Identify which cell holds the provided text, then report its [X, Y] central coordinate. 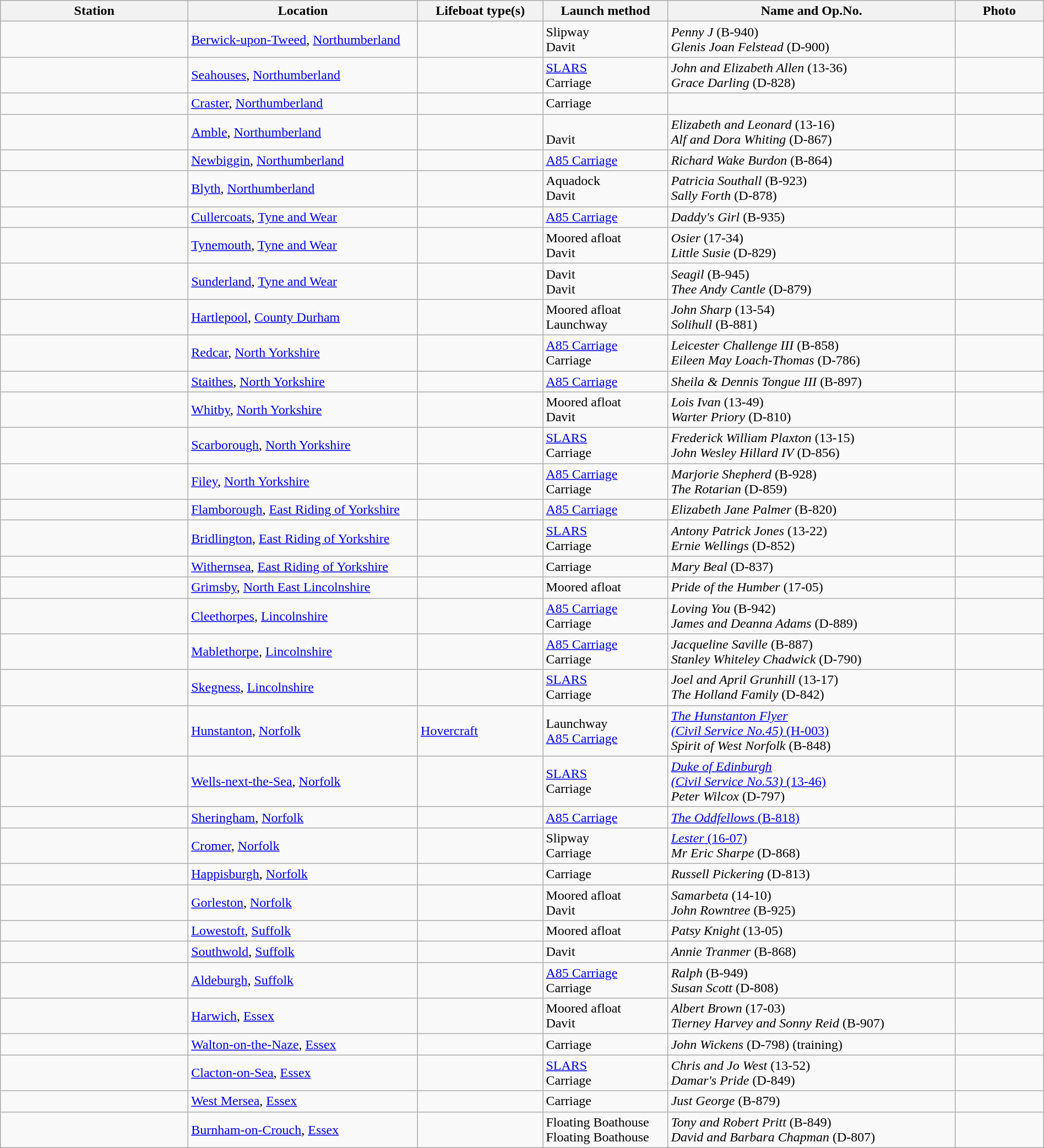
Launch method [606, 11]
Walton-on-the-Naze, Essex [303, 1044]
Gorleston, Norfolk [303, 902]
Samarbeta (14-10)John Rowntree (B-925) [812, 902]
LaunchwayA85 Carriage [606, 731]
Cleethorpes, Lincolnshire [303, 616]
Aldeburgh, Suffolk [303, 980]
Lester (16-07)Mr Eric Sharpe (D-868) [812, 846]
Lifeboat type(s) [480, 11]
Grimsby, North East Lincolnshire [303, 587]
Flamborough, East Riding of Yorkshire [303, 510]
Scarborough, North Yorkshire [303, 446]
Osier (17-34)Little Susie (D-829) [812, 246]
Location [303, 11]
Whitby, North Yorkshire [303, 410]
Leicester Challenge III (B-858)Eileen May Loach-Thomas (D-786) [812, 352]
Southwold, Suffolk [303, 952]
Richard Wake Burdon (B-864) [812, 160]
Withernsea, East Riding of Yorkshire [303, 567]
Joel and April Grunhill (13-17)The Holland Family (D-842) [812, 687]
Elizabeth and Leonard (13-16) Alf and Dora Whiting (D-867) [812, 132]
Hartlepool, County Durham [303, 317]
AquadockDavit [606, 188]
Hunstanton, Norfolk [303, 731]
SlipwayCarriage [606, 846]
Staithes, North Yorkshire [303, 382]
Sunderland, Tyne and Wear [303, 281]
John and Elizabeth Allen (13-36)Grace Darling (D-828) [812, 75]
Penny J (B-940)Glenis Joan Felstead (D-900) [812, 40]
Sheringham, Norfolk [303, 817]
Antony Patrick Jones (13-22)Ernie Wellings (D-852) [812, 538]
Cullercoats, Tyne and Wear [303, 217]
Chris and Jo West (13-52)Damar's Pride (D-849) [812, 1073]
Harwich, Essex [303, 1016]
Lois Ivan (13-49)Warter Priory (D-810) [812, 410]
Photo [999, 11]
Mary Beal (D-837) [812, 567]
Annie Tranmer (B-868) [812, 952]
Wells-next-the-Sea, Norfolk [303, 781]
West Mersea, Essex [303, 1101]
Blyth, Northumberland [303, 188]
Hovercraft [480, 731]
John Sharp (13-54)Solihull (B-881) [812, 317]
Seahouses, Northumberland [303, 75]
Tynemouth, Tyne and Wear [303, 246]
Tony and Robert Pritt (B-849)David and Barbara Chapman (D-807) [812, 1130]
Station [95, 11]
Cromer, Norfolk [303, 846]
The Oddfellows (B-818) [812, 817]
Clacton-on-Sea, Essex [303, 1073]
Burnham-on-Crouch, Essex [303, 1130]
Jacqueline Saville (B-887)Stanley Whiteley Chadwick (D-790) [812, 652]
Russell Pickering (D-813) [812, 874]
Berwick-upon-Tweed, Northumberland [303, 40]
Lowestoft, Suffolk [303, 931]
John Wickens (D-798) (training) [812, 1044]
Floating BoathouseFloating Boathouse [606, 1130]
Ralph (B-949)Susan Scott (D-808) [812, 980]
Patricia Southall (B-923)Sally Forth (D-878) [812, 188]
Daddy's Girl (B-935) [812, 217]
Just George (B-879) [812, 1101]
Duke of Edinburgh(Civil Service No.53) (13-46)Peter Wilcox (D-797) [812, 781]
Loving You (B-942)James and Deanna Adams (D-889) [812, 616]
Name and Op.No. [812, 11]
Albert Brown (17-03)Tierney Harvey and Sonny Reid (B-907) [812, 1016]
Pride of the Humber (17-05) [812, 587]
Marjorie Shepherd (B-928)The Rotarian (D-859) [812, 481]
Skegness, Lincolnshire [303, 687]
Newbiggin, Northumberland [303, 160]
Patsy Knight (13-05) [812, 931]
Craster, Northumberland [303, 104]
Seagil (B-945)Thee Andy Cantle (D-879) [812, 281]
Mablethorpe, Lincolnshire [303, 652]
Redcar, North Yorkshire [303, 352]
Amble, Northumberland [303, 132]
Filey, North Yorkshire [303, 481]
Happisburgh, Norfolk [303, 874]
The Hunstanton Flyer(Civil Service No.45) (H-003)Spirit of West Norfolk (B-848) [812, 731]
DavitDavit [606, 281]
Frederick William Plaxton (13-15)John Wesley Hillard IV (D-856) [812, 446]
Bridlington, East Riding of Yorkshire [303, 538]
Elizabeth Jane Palmer (B-820) [812, 510]
Moored afloatLaunchway [606, 317]
SlipwayDavit [606, 40]
Sheila & Dennis Tongue III (B-897) [812, 382]
